Find where the given text appears and provide that cell's center as [x, y] coordinate. 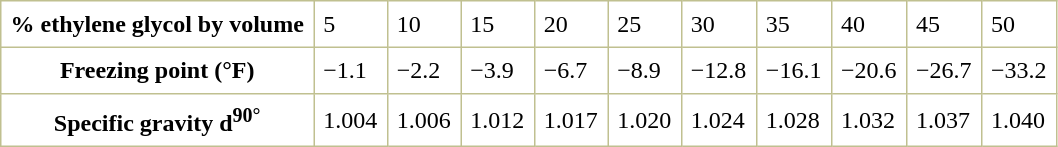
Freezing point (°F) [158, 70]
15 [498, 24]
−2.2 [424, 70]
1.017 [571, 120]
−6.7 [571, 70]
−1.1 [351, 70]
1.040 [1018, 120]
1.028 [794, 120]
−26.7 [944, 70]
50 [1018, 24]
Specific gravity d90° [158, 120]
1.020 [645, 120]
30 [718, 24]
−33.2 [1018, 70]
1.037 [944, 120]
−12.8 [718, 70]
1.004 [351, 120]
10 [424, 24]
25 [645, 24]
% ethylene glycol by volume [158, 24]
5 [351, 24]
1.024 [718, 120]
−8.9 [645, 70]
−16.1 [794, 70]
1.032 [868, 120]
−20.6 [868, 70]
1.012 [498, 120]
20 [571, 24]
40 [868, 24]
−3.9 [498, 70]
35 [794, 24]
45 [944, 24]
1.006 [424, 120]
